Return the (x, y) coordinate for the center point of the cell that contains the specified text.  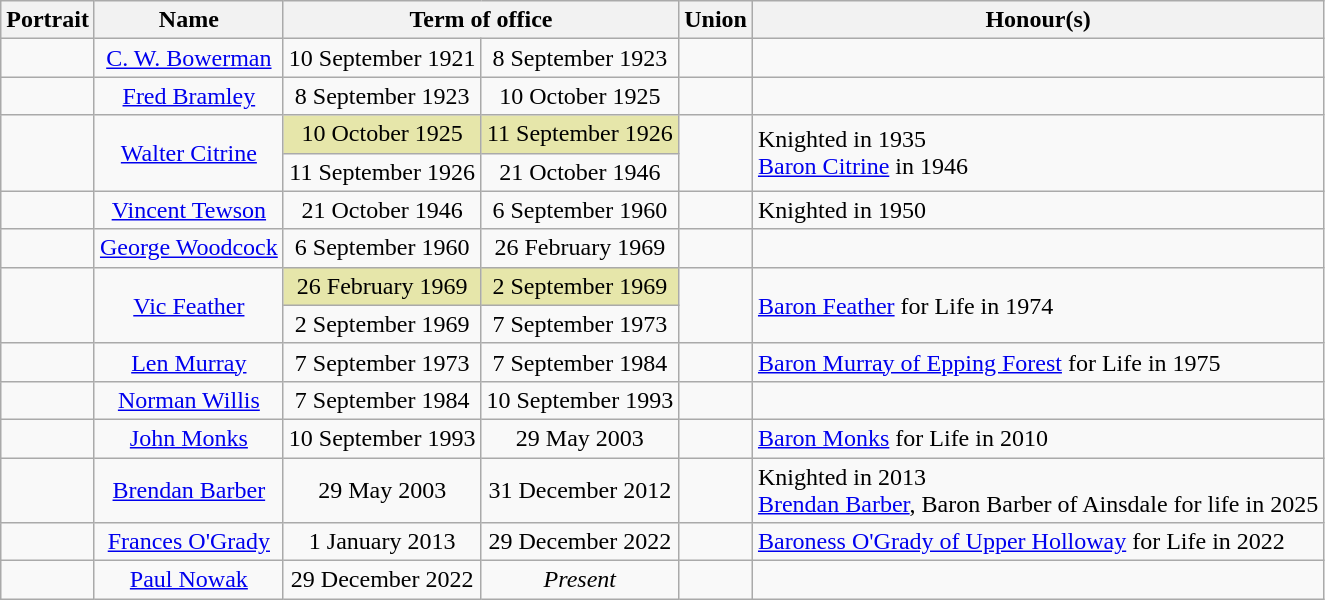
Frances O'Grady (188, 542)
Walter Citrine (188, 153)
Baron Monks for Life in 2010 (1038, 438)
10 September 1921 (382, 58)
Vincent Tewson (188, 210)
Norman Willis (188, 400)
John Monks (188, 438)
Term of office (480, 20)
George Woodcock (188, 248)
Knighted in 1950 (1038, 210)
Brendan Barber (188, 490)
Knighted in 2013Brendan Barber, Baron Barber of Ainsdale for life in 2025 (1038, 490)
Vic Feather (188, 305)
Portrait (48, 20)
Name (188, 20)
Baroness O'Grady of Upper Holloway for Life in 2022 (1038, 542)
Baron Feather for Life in 1974 (1038, 305)
1 January 2013 (382, 542)
Paul Nowak (188, 580)
31 December 2012 (580, 490)
Len Murray (188, 362)
Baron Murray of Epping Forest for Life in 1975 (1038, 362)
Union (716, 20)
Present (580, 580)
C. W. Bowerman (188, 58)
Knighted in 1935Baron Citrine in 1946 (1038, 153)
Honour(s) (1038, 20)
Fred Bramley (188, 96)
